Return the (x, y) coordinate for the center point of the cell that contains the specified text.  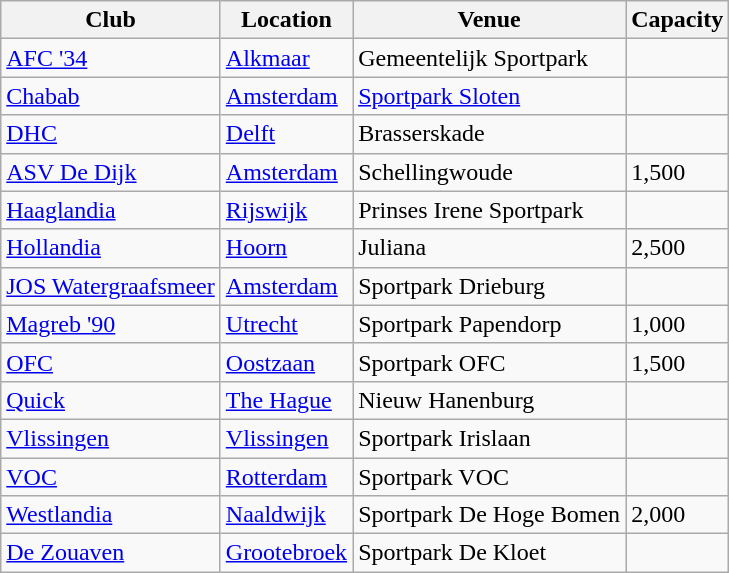
2,500 (678, 248)
Venue (490, 20)
JOS Watergraafsmeer (111, 286)
Quick (111, 400)
Haaglandia (111, 210)
Westlandia (111, 515)
Magreb '90 (111, 324)
1,000 (678, 324)
Rotterdam (286, 477)
Location (286, 20)
Hoorn (286, 248)
Sportpark De Kloet (490, 553)
Grootebroek (286, 553)
Juliana (490, 248)
Sportpark VOC (490, 477)
Sportpark Irislaan (490, 438)
Nieuw Hanenburg (490, 400)
Delft (286, 134)
Sportpark Sloten (490, 96)
Sportpark OFC (490, 362)
DHC (111, 134)
Sportpark Drieburg (490, 286)
Hollandia (111, 248)
Oostzaan (286, 362)
The Hague (286, 400)
Utrecht (286, 324)
Capacity (678, 20)
Prinses Irene Sportpark (490, 210)
Rijswijk (286, 210)
AFC '34 (111, 58)
Chabab (111, 96)
Gemeentelijk Sportpark (490, 58)
Naaldwijk (286, 515)
ASV De Dijk (111, 172)
VOC (111, 477)
Brasserskade (490, 134)
Alkmaar (286, 58)
Sportpark De Hoge Bomen (490, 515)
Club (111, 20)
OFC (111, 362)
Schellingwoude (490, 172)
De Zouaven (111, 553)
Sportpark Papendorp (490, 324)
2,000 (678, 515)
